Determine the [x, y] coordinate at the center of the cell enclosing the given text.  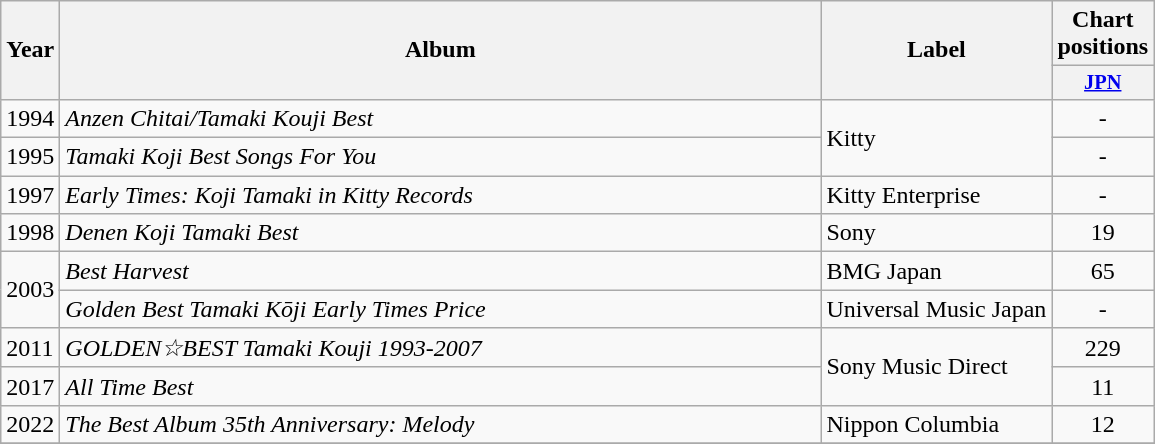
65 [1103, 271]
Best Harvest [440, 271]
Early Times: Koji Tamaki in Kitty Records [440, 195]
Kitty Enterprise [936, 195]
The Best Album 35th Anniversary: Melody [440, 424]
Nippon Columbia [936, 424]
12 [1103, 424]
Sony [936, 233]
1995 [30, 157]
Tamaki Koji Best Songs For You [440, 157]
2011 [30, 348]
Universal Music Japan [936, 309]
2022 [30, 424]
Anzen Chitai/Tamaki Kouji Best [440, 118]
Label [936, 50]
BMG Japan [936, 271]
Album [440, 50]
1998 [30, 233]
Year [30, 50]
GOLDEN☆BEST Tamaki Kouji 1993-2007 [440, 348]
11 [1103, 386]
Chart positions [1103, 34]
Denen Koji Tamaki Best [440, 233]
All Time Best [440, 386]
Sony Music Direct [936, 367]
Golden Best Tamaki Kōji Early Times Price [440, 309]
1997 [30, 195]
Kitty [936, 137]
2003 [30, 290]
2017 [30, 386]
1994 [30, 118]
JPN [1103, 83]
229 [1103, 348]
19 [1103, 233]
